Scan for the cell matching the given text and deliver its [X, Y] coordinate at center. 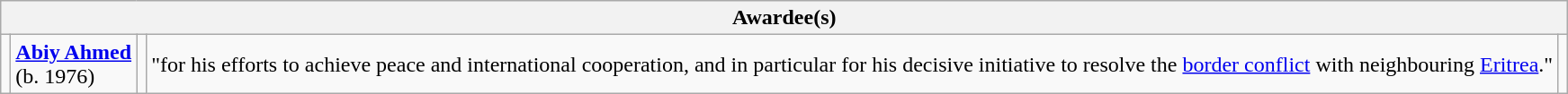
Abiy Ahmed(b. 1976) [74, 64]
Awardee(s) [784, 18]
